Identify which cell holds the provided text, then report its [X, Y] central coordinate. 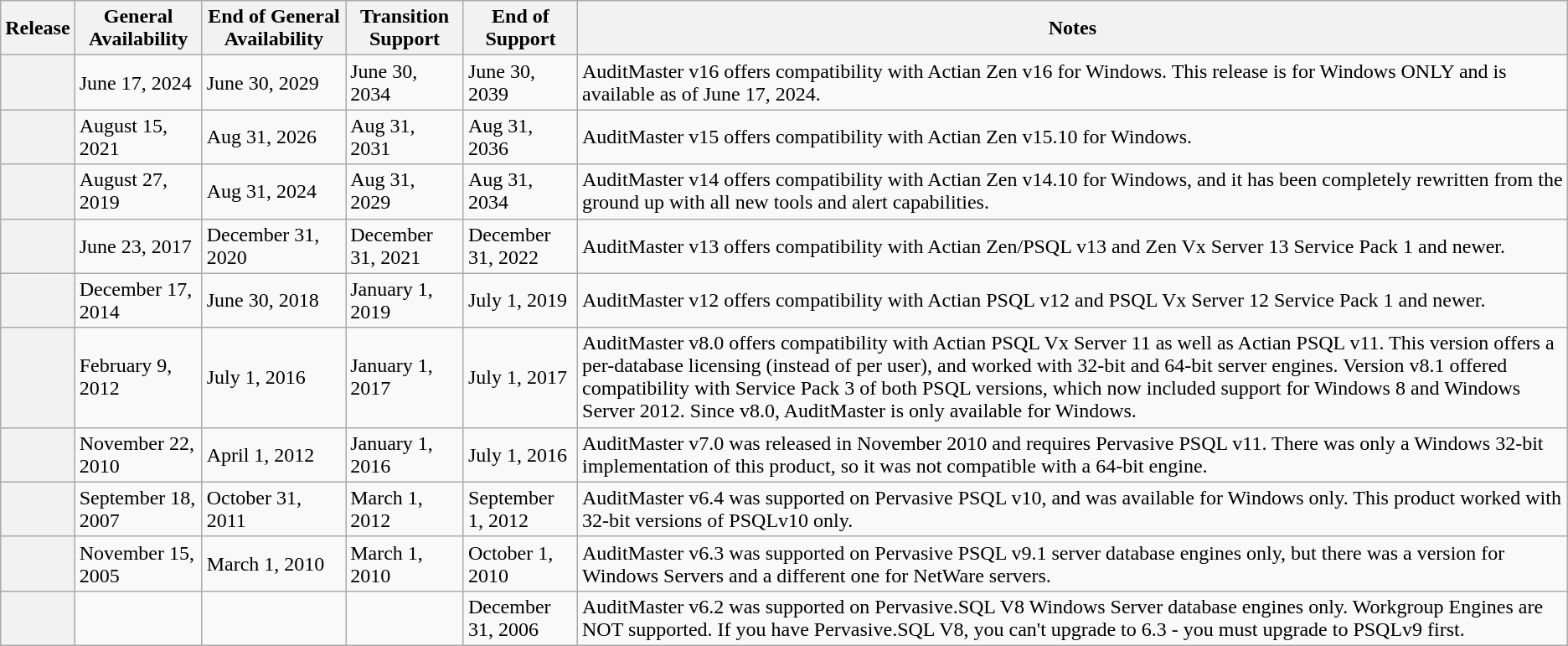
Notes [1073, 28]
December 31, 2020 [274, 246]
January 1, 2017 [405, 377]
Aug 31, 2026 [274, 137]
June 30, 2018 [274, 300]
AuditMaster v15 offers compatibility with Actian Zen v15.10 for Windows. [1073, 137]
December 31, 2022 [520, 246]
September 1, 2012 [520, 509]
February 9, 2012 [138, 377]
End of Support [520, 28]
September 18, 2007 [138, 509]
June 30, 2034 [405, 82]
AuditMaster v13 offers compatibility with Actian Zen/PSQL v13 and Zen Vx Server 13 Service Pack 1 and newer. [1073, 246]
Aug 31, 2029 [405, 191]
July 1, 2019 [520, 300]
August 15, 2021 [138, 137]
January 1, 2016 [405, 454]
August 27, 2019 [138, 191]
March 1, 2012 [405, 509]
Aug 31, 2036 [520, 137]
November 22, 2010 [138, 454]
April 1, 2012 [274, 454]
AuditMaster v16 offers compatibility with Actian Zen v16 for Windows. This release is for Windows ONLY and is available as of June 17, 2024. [1073, 82]
AuditMaster v6.4 was supported on Pervasive PSQL v10, and was available for Windows only. This product worked with 32-bit versions of PSQLv10 only. [1073, 509]
June 17, 2024 [138, 82]
Release [38, 28]
Aug 31, 2031 [405, 137]
AuditMaster v12 offers compatibility with Actian PSQL v12 and PSQL Vx Server 12 Service Pack 1 and newer. [1073, 300]
October 31, 2011 [274, 509]
January 1, 2019 [405, 300]
June 30, 2029 [274, 82]
November 15, 2005 [138, 563]
Aug 31, 2024 [274, 191]
Transition Support [405, 28]
October 1, 2010 [520, 563]
December 17, 2014 [138, 300]
June 23, 2017 [138, 246]
June 30, 2039 [520, 82]
December 31, 2006 [520, 618]
July 1, 2017 [520, 377]
End of General Availability [274, 28]
General Availability [138, 28]
December 31, 2021 [405, 246]
Aug 31, 2034 [520, 191]
